Return the (X, Y) coordinate for the center point of the cell that contains the specified text.  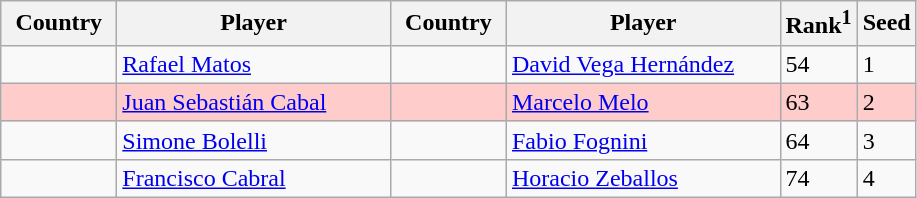
2 (886, 102)
Francisco Cabral (254, 178)
Rank1 (818, 24)
54 (818, 64)
4 (886, 178)
1 (886, 64)
Horacio Zeballos (643, 178)
Simone Bolelli (254, 140)
David Vega Hernández (643, 64)
Fabio Fognini (643, 140)
Rafael Matos (254, 64)
Seed (886, 24)
74 (818, 178)
Juan Sebastián Cabal (254, 102)
63 (818, 102)
64 (818, 140)
Marcelo Melo (643, 102)
3 (886, 140)
